Locate the cell with the specified text and output its [X, Y] center coordinate. 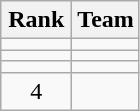
4 [36, 91]
Rank [36, 20]
Team [106, 20]
